Return [x, y] of the center of cell containing provided text 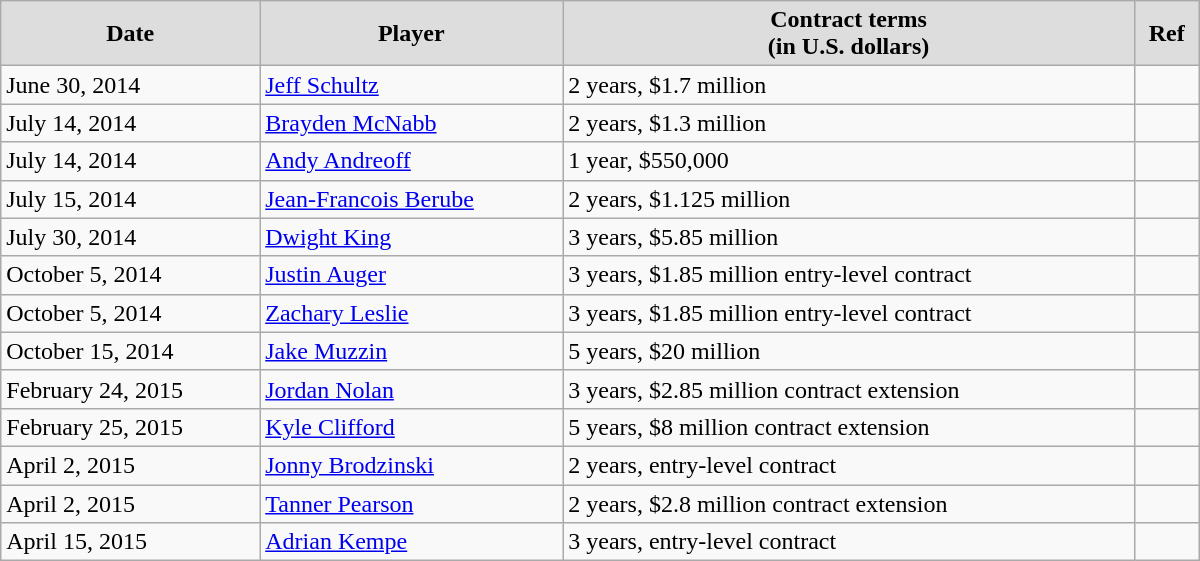
2 years, $1.7 million [849, 85]
Jake Muzzin [412, 351]
3 years, $2.85 million contract extension [849, 389]
June 30, 2014 [130, 85]
5 years, $8 million contract extension [849, 427]
1 year, $550,000 [849, 161]
October 15, 2014 [130, 351]
Andy Andreoff [412, 161]
Brayden McNabb [412, 123]
July 30, 2014 [130, 237]
5 years, $20 million [849, 351]
April 15, 2015 [130, 542]
February 25, 2015 [130, 427]
February 24, 2015 [130, 389]
Jeff Schultz [412, 85]
Jonny Brodzinski [412, 465]
Adrian Kempe [412, 542]
Contract terms(in U.S. dollars) [849, 34]
Tanner Pearson [412, 503]
Date [130, 34]
July 15, 2014 [130, 199]
Justin Auger [412, 275]
Ref [1166, 34]
2 years, entry-level contract [849, 465]
Kyle Clifford [412, 427]
3 years, entry-level contract [849, 542]
2 years, $1.3 million [849, 123]
Player [412, 34]
3 years, $5.85 million [849, 237]
Zachary Leslie [412, 313]
2 years, $1.125 million [849, 199]
Dwight King [412, 237]
Jordan Nolan [412, 389]
2 years, $2.8 million contract extension [849, 503]
Jean-Francois Berube [412, 199]
